Scan for the cell matching the given text and deliver its [X, Y] coordinate at center. 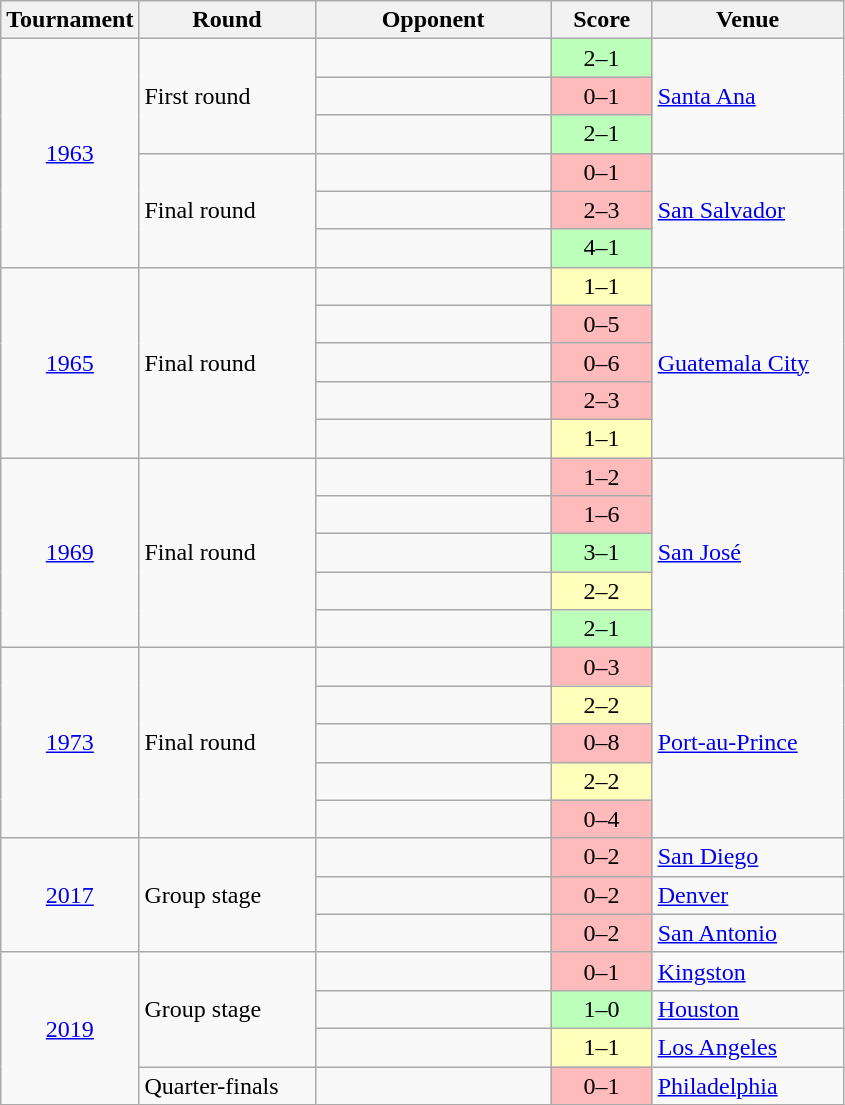
1–2 [602, 477]
2019 [70, 1028]
Quarter-finals [227, 1085]
Santa Ana [748, 96]
1963 [70, 153]
Venue [748, 20]
1973 [70, 743]
0–8 [602, 743]
Port-au-Prince [748, 743]
Houston [748, 1009]
4–1 [602, 248]
San Antonio [748, 933]
San Salvador [748, 210]
2017 [70, 895]
Philadelphia [748, 1085]
1965 [70, 362]
0–4 [602, 819]
Tournament [70, 20]
First round [227, 96]
San José [748, 553]
0–3 [602, 667]
Round [227, 20]
Kingston [748, 971]
Denver [748, 895]
Score [602, 20]
1–6 [602, 515]
0–5 [602, 324]
Los Angeles [748, 1047]
3–1 [602, 553]
0–6 [602, 362]
Guatemala City [748, 362]
Opponent [433, 20]
San Diego [748, 857]
1–0 [602, 1009]
1969 [70, 553]
